Capture the cell that displays the provided text and extract its (x, y) central coordinate. 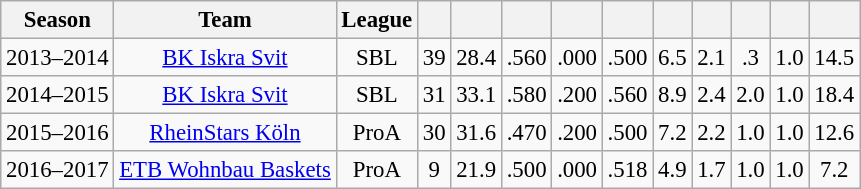
Season (58, 20)
8.9 (672, 95)
21.9 (476, 170)
.518 (627, 170)
Team (225, 20)
2.4 (712, 95)
RheinStars Köln (225, 133)
2013–2014 (58, 58)
ETB Wohnbau Baskets (225, 170)
12.6 (834, 133)
31 (434, 95)
33.1 (476, 95)
18.4 (834, 95)
39 (434, 58)
2016–2017 (58, 170)
4.9 (672, 170)
2.0 (750, 95)
2014–2015 (58, 95)
.580 (526, 95)
31.6 (476, 133)
League (376, 20)
6.5 (672, 58)
14.5 (834, 58)
.3 (750, 58)
9 (434, 170)
.470 (526, 133)
2015–2016 (58, 133)
2.1 (712, 58)
30 (434, 133)
1.7 (712, 170)
28.4 (476, 58)
2.2 (712, 133)
